Extract the [X, Y] coordinate from the center of the cell holding the provided text.  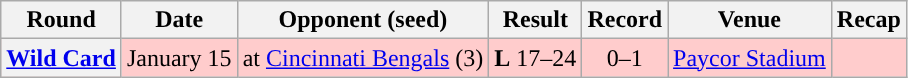
Recap [868, 20]
Wild Card [62, 58]
L 17–24 [536, 58]
Venue [750, 20]
Paycor Stadium [750, 58]
at Cincinnati Bengals (3) [363, 58]
Date [179, 20]
Result [536, 20]
January 15 [179, 58]
Round [62, 20]
Record [625, 20]
0–1 [625, 58]
Opponent (seed) [363, 20]
